From the cell containing the given text, extract its center point as (x, y) coordinate. 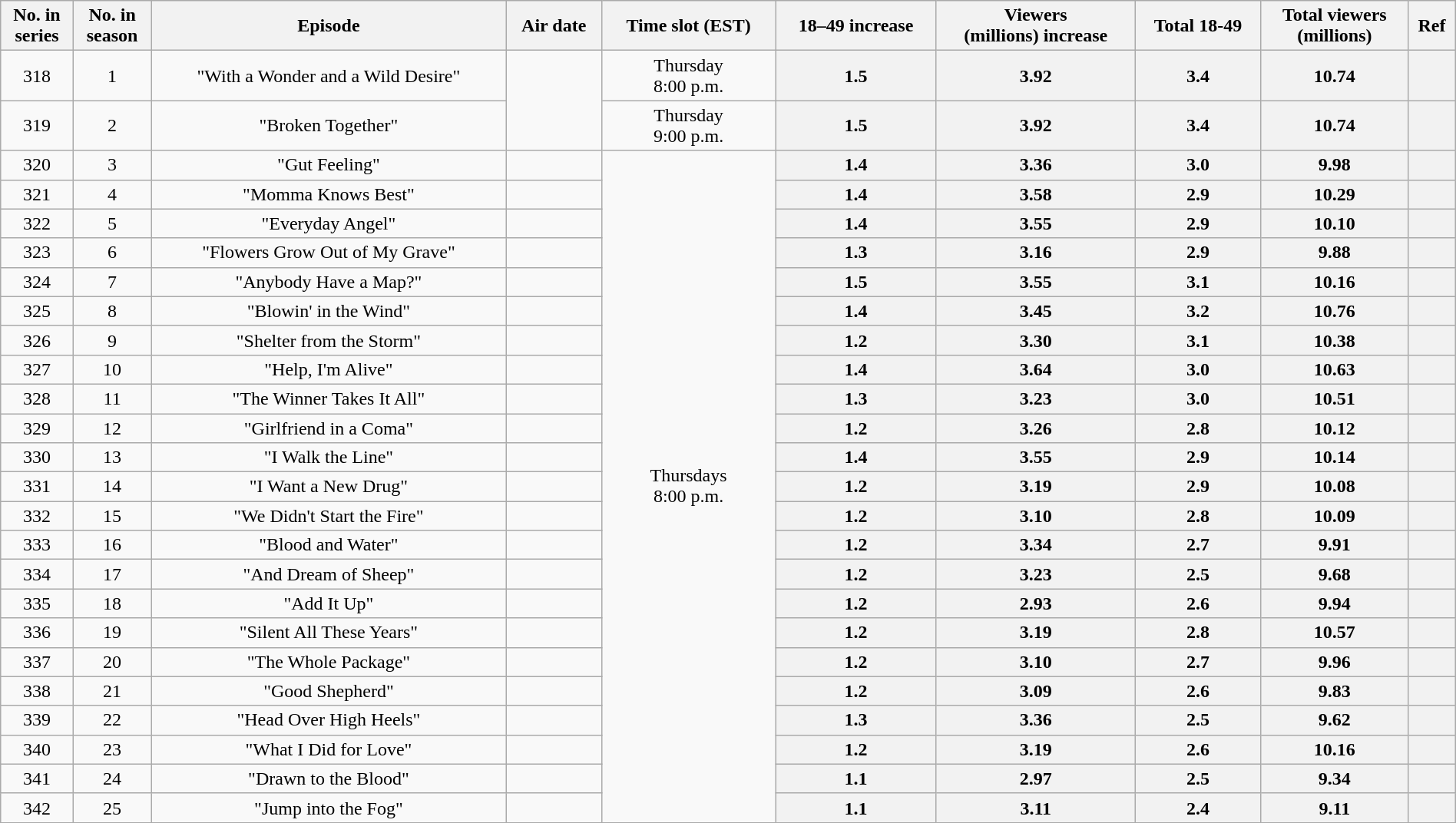
331 (37, 487)
No. inseries (37, 26)
3.11 (1035, 808)
"Blowin' in the Wind" (329, 311)
327 (37, 369)
Total 18-49 (1198, 26)
Thursday8:00 p.m. (688, 75)
23 (112, 749)
9.88 (1335, 253)
9.11 (1335, 808)
Thursdays8:00 p.m. (688, 487)
"Jump into the Fog" (329, 808)
326 (37, 340)
334 (37, 574)
323 (37, 253)
"Flowers Grow Out of My Grave" (329, 253)
18 (112, 603)
10.09 (1335, 516)
"Good Shepherd" (329, 691)
No. inseason (112, 26)
Air date (554, 26)
9.83 (1335, 691)
21 (112, 691)
20 (112, 662)
10 (112, 369)
3.16 (1035, 253)
13 (112, 458)
12 (112, 428)
3 (112, 165)
"And Dream of Sheep" (329, 574)
15 (112, 516)
3.26 (1035, 428)
9.94 (1335, 603)
"Drawn to the Blood" (329, 778)
329 (37, 428)
Thursday9:00 p.m. (688, 126)
341 (37, 778)
3.64 (1035, 369)
Time slot (EST) (688, 26)
4 (112, 194)
3.58 (1035, 194)
10.76 (1335, 311)
10.10 (1335, 223)
18–49 increase (856, 26)
"Anybody Have a Map?" (329, 282)
24 (112, 778)
8 (112, 311)
3.2 (1198, 311)
"The Whole Package" (329, 662)
7 (112, 282)
10.29 (1335, 194)
339 (37, 720)
2 (112, 126)
"The Winner Takes It All" (329, 398)
9.62 (1335, 720)
340 (37, 749)
14 (112, 487)
Total viewers(millions) (1335, 26)
10.08 (1335, 487)
10.38 (1335, 340)
3.45 (1035, 311)
9.98 (1335, 165)
16 (112, 545)
9.68 (1335, 574)
1 (112, 75)
5 (112, 223)
"Help, I'm Alive" (329, 369)
10.14 (1335, 458)
"Gut Feeling" (329, 165)
333 (37, 545)
324 (37, 282)
"We Didn't Start the Fire" (329, 516)
Episode (329, 26)
"Add It Up" (329, 603)
9.91 (1335, 545)
"With a Wonder and a Wild Desire" (329, 75)
325 (37, 311)
9 (112, 340)
338 (37, 691)
2.93 (1035, 603)
10.51 (1335, 398)
332 (37, 516)
318 (37, 75)
"Momma Knows Best" (329, 194)
Viewers(millions) increase (1035, 26)
9.34 (1335, 778)
342 (37, 808)
10.63 (1335, 369)
328 (37, 398)
"Girlfriend in a Coma" (329, 428)
330 (37, 458)
2.97 (1035, 778)
6 (112, 253)
19 (112, 633)
321 (37, 194)
335 (37, 603)
336 (37, 633)
2.4 (1198, 808)
"Blood and Water" (329, 545)
"I Want a New Drug" (329, 487)
10.57 (1335, 633)
"Everyday Angel" (329, 223)
319 (37, 126)
22 (112, 720)
"What I Did for Love" (329, 749)
"Silent All These Years" (329, 633)
322 (37, 223)
"Shelter from the Storm" (329, 340)
17 (112, 574)
337 (37, 662)
9.96 (1335, 662)
3.09 (1035, 691)
11 (112, 398)
3.30 (1035, 340)
25 (112, 808)
"Broken Together" (329, 126)
Ref (1432, 26)
"I Walk the Line" (329, 458)
10.12 (1335, 428)
320 (37, 165)
3.34 (1035, 545)
"Head Over High Heels" (329, 720)
